From the cell containing the given text, extract its center point as [x, y] coordinate. 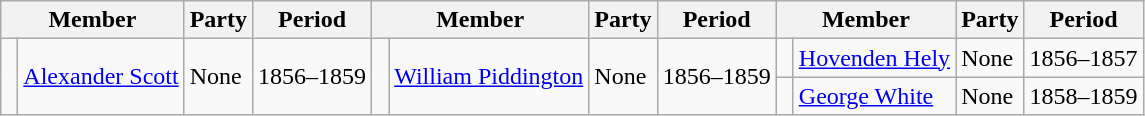
1858–1859 [1084, 96]
Hovenden Hely [874, 58]
William Piddington [489, 77]
George White [874, 96]
Alexander Scott [101, 77]
1856–1857 [1084, 58]
